Determine the (X, Y) coordinate at the center of the cell enclosing the given text.  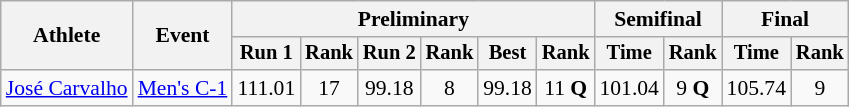
Run 1 (266, 54)
8 (450, 88)
Final (786, 19)
9 (820, 88)
11 Q (566, 88)
111.01 (266, 88)
17 (329, 88)
Men's C-1 (183, 88)
José Carvalho (67, 88)
Preliminary (413, 19)
105.74 (756, 88)
Event (183, 36)
101.04 (628, 88)
9 Q (693, 88)
Run 2 (390, 54)
Semifinal (658, 19)
Athlete (67, 36)
Best (508, 54)
